Pinpoint the cell where the given text exists, returning its [x, y] midpoint coordinate. 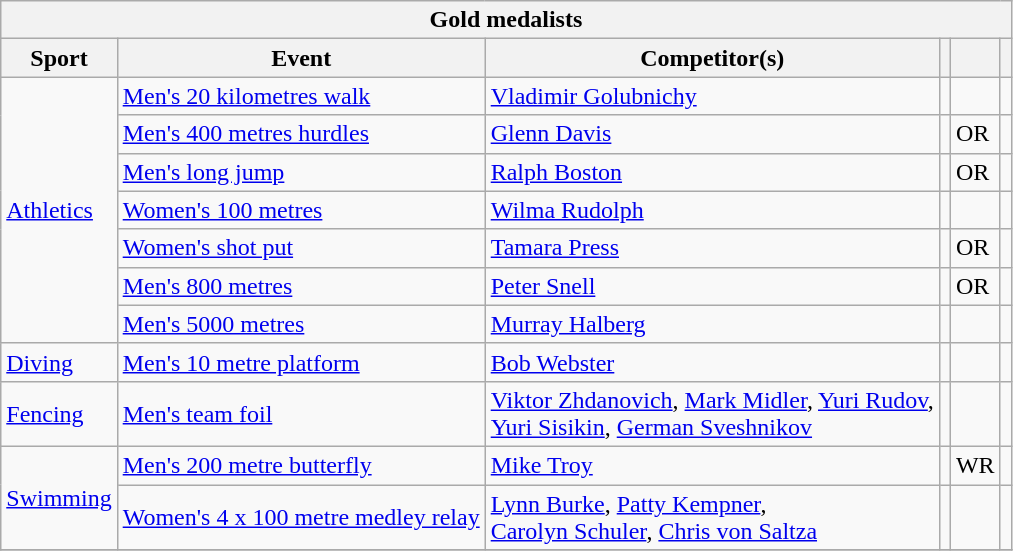
Tamara Press [712, 248]
Men's long jump [301, 172]
Men's 800 metres [301, 286]
Women's 4 x 100 metre medley relay [301, 516]
Bob Webster [712, 362]
Men's 20 kilometres walk [301, 96]
Gold medalists [506, 20]
Men's 10 metre platform [301, 362]
Event [301, 58]
Women's 100 metres [301, 210]
Wilma Rudolph [712, 210]
Vladimir Golubnichy [712, 96]
Lynn Burke, Patty Kempner, Carolyn Schuler, Chris von Saltza [712, 516]
Fencing [59, 414]
Men's 400 metres hurdles [301, 134]
Peter Snell [712, 286]
WR [975, 465]
Glenn Davis [712, 134]
Women's shot put [301, 248]
Murray Halberg [712, 324]
Athletics [59, 210]
Sport [59, 58]
Swimming [59, 498]
Men's 5000 metres [301, 324]
Diving [59, 362]
Mike Troy [712, 465]
Competitor(s) [712, 58]
Men's 200 metre butterfly [301, 465]
Ralph Boston [712, 172]
Men's team foil [301, 414]
Viktor Zhdanovich, Mark Midler, Yuri Rudov, Yuri Sisikin, German Sveshnikov [712, 414]
